Scan for the cell matching the given text and deliver its (X, Y) coordinate at center. 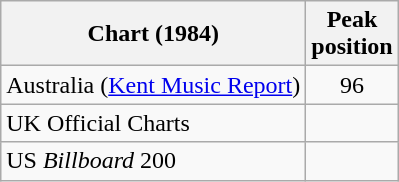
US Billboard 200 (154, 161)
Chart (1984) (154, 34)
UK Official Charts (154, 123)
Australia (Kent Music Report) (154, 85)
96 (352, 85)
Peak position (352, 34)
